Return the [x, y] coordinate for the center point of the cell that contains the specified text.  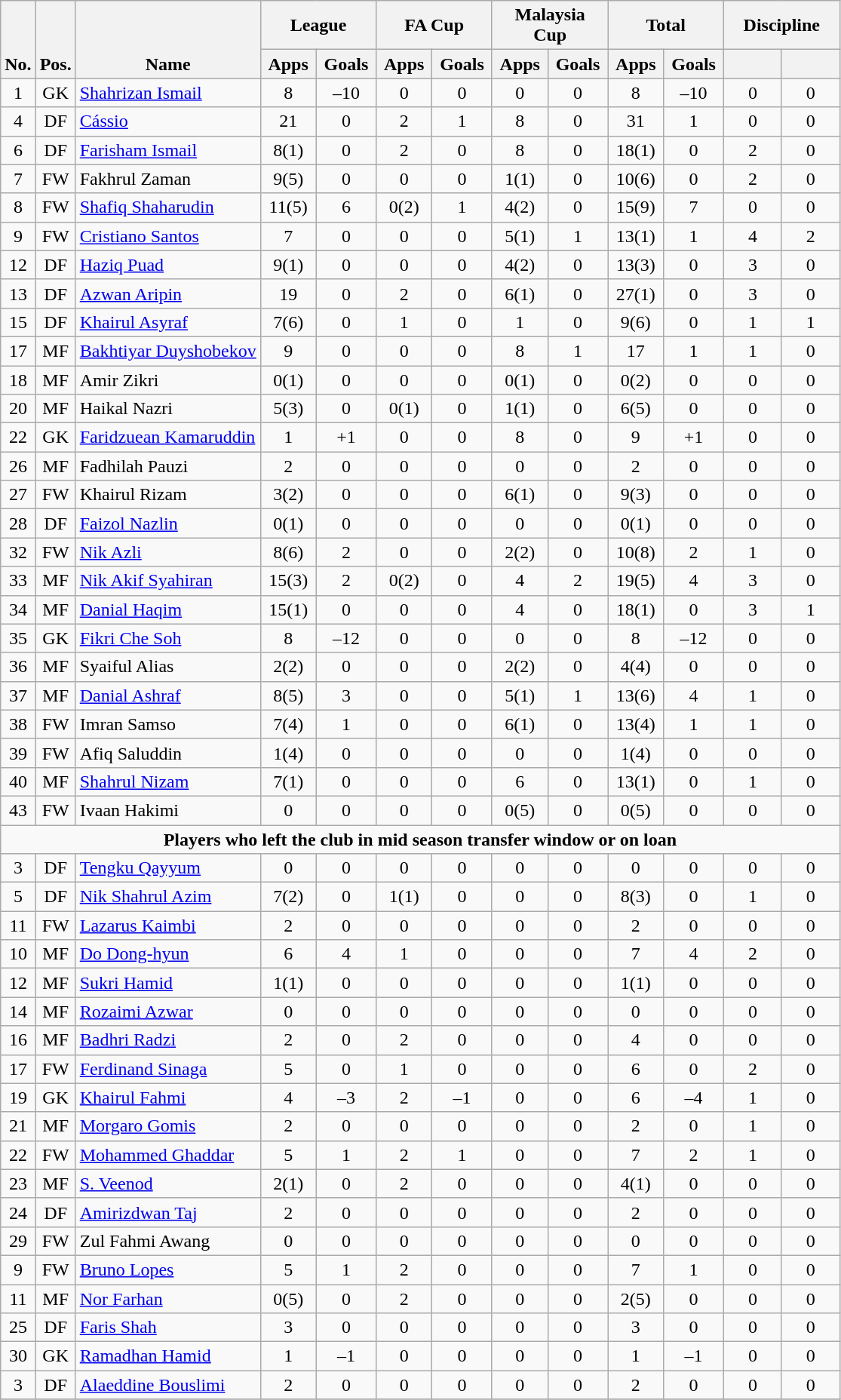
Amirizdwan Taj [167, 1212]
13(3) [636, 265]
9(3) [636, 495]
7(6) [288, 322]
Ramadhan Hamid [167, 1356]
2(5) [636, 1298]
9(5) [288, 179]
27 [18, 495]
Lazarus Kaimbi [167, 926]
Zul Fahmi Awang [167, 1241]
S. Veenod [167, 1184]
Tengku Qayyum [167, 868]
Syaiful Alias [167, 667]
5(3) [288, 409]
24 [18, 1212]
8(6) [288, 552]
26 [18, 466]
28 [18, 523]
Alaeddine Bouslimi [167, 1385]
Shahrul Nizam [167, 781]
Sukri Hamid [167, 983]
15(1) [288, 609]
4(4) [636, 667]
Faridzuean Kamaruddin [167, 437]
10(8) [636, 552]
Rozaimi Azwar [167, 1012]
23 [18, 1184]
Ferdinand Sinaga [167, 1069]
40 [18, 781]
33 [18, 581]
Nor Farhan [167, 1298]
Morgaro Gomis [167, 1126]
9(1) [288, 265]
Afiq Saluddin [167, 753]
30 [18, 1356]
Mohammed Ghaddar [167, 1155]
4(1) [636, 1184]
Cristiano Santos [167, 236]
16 [18, 1040]
Badhri Radzi [167, 1040]
Shahrizan Ismail [167, 93]
Farisham Ismail [167, 150]
8(5) [288, 695]
29 [18, 1241]
9(6) [636, 322]
FA Cup [434, 26]
32 [18, 552]
Malaysia Cup [550, 26]
Khairul Fahmi [167, 1098]
Khairul Asyraf [167, 322]
Haziq Puad [167, 265]
Fikri Che Soh [167, 638]
34 [18, 609]
Faizol Nazlin [167, 523]
18 [18, 379]
Cássio [167, 121]
8(3) [636, 897]
Discipline [782, 26]
–4 [694, 1098]
Azwan Aripin [167, 293]
Nik Shahrul Azim [167, 897]
Danial Haqim [167, 609]
38 [18, 724]
Ivaan Hakimi [167, 810]
Danial Ashraf [167, 695]
7(2) [288, 897]
13(4) [636, 724]
League [318, 26]
31 [636, 121]
Do Dong-hyun [167, 954]
Haikal Nazri [167, 409]
Name [167, 39]
13(6) [636, 695]
35 [18, 638]
15(3) [288, 581]
6(5) [636, 409]
Imran Samso [167, 724]
3(2) [288, 495]
Nik Azli [167, 552]
39 [18, 753]
15 [18, 322]
Amir Zikri [167, 379]
Bakhtiyar Duyshobekov [167, 351]
Players who left the club in mid season transfer window or on loan [420, 840]
36 [18, 667]
43 [18, 810]
Faris Shah [167, 1328]
Bruno Lopes [167, 1270]
Fakhrul Zaman [167, 179]
10 [18, 954]
7(1) [288, 781]
8(1) [288, 150]
11(5) [288, 207]
Nik Akif Syahiran [167, 581]
No. [18, 39]
Pos. [56, 39]
27(1) [636, 293]
Total [666, 26]
2(1) [288, 1184]
13 [18, 293]
Fadhilah Pauzi [167, 466]
7(4) [288, 724]
–3 [346, 1098]
Shafiq Shaharudin [167, 207]
Khairul Rizam [167, 495]
37 [18, 695]
10(6) [636, 179]
19(5) [636, 581]
25 [18, 1328]
20 [18, 409]
14 [18, 1012]
15(9) [636, 207]
